Determine the (x, y) coordinate at the center of the cell enclosing the given text.  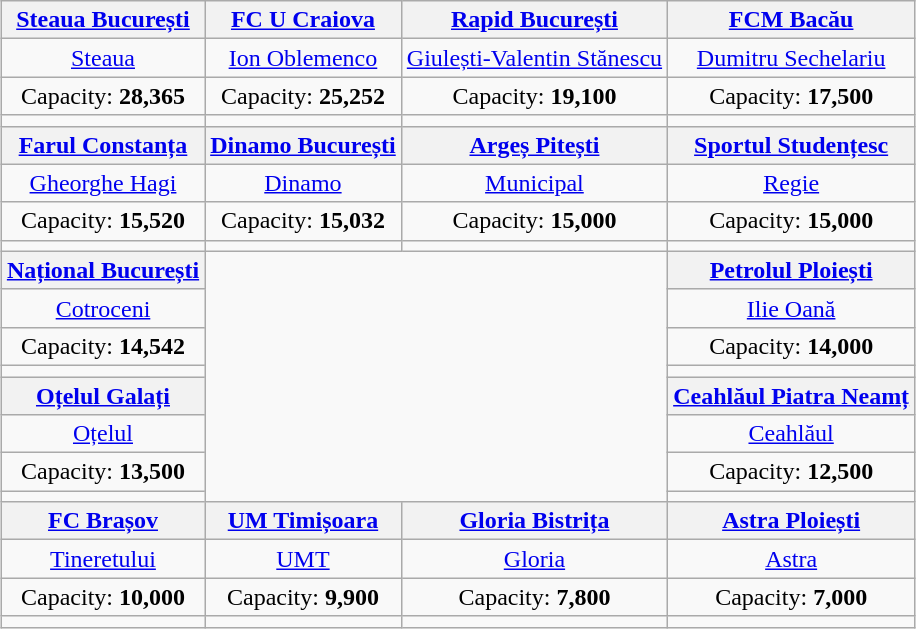
Petrolul Ploiești (792, 270)
Capacity: 7,800 (534, 597)
Gloria (534, 559)
Capacity: 10,000 (102, 597)
Capacity: 15,520 (102, 221)
FC U Craiova (304, 20)
Regie (792, 183)
Capacity: 14,000 (792, 346)
UMT (304, 559)
Capacity: 9,900 (304, 597)
UM Timișoara (304, 521)
Capacity: 13,500 (102, 472)
Oțelul Galați (102, 395)
Capacity: 28,365 (102, 96)
Gloria Bistrița (534, 521)
Capacity: 15,032 (304, 221)
FCM Bacău (792, 20)
Ceahlăul Piatra Neamț (792, 395)
Farul Constanța (102, 145)
Dumitru Sechelariu (792, 58)
Ion Oblemenco (304, 58)
Tineretului (102, 559)
Dinamo (304, 183)
Capacity: 14,542 (102, 346)
Ceahlăul (792, 434)
Steaua București (102, 20)
Cotroceni (102, 308)
Rapid București (534, 20)
Giulești-Valentin Stănescu (534, 58)
Dinamo București (304, 145)
Capacity: 7,000 (792, 597)
Ilie Oană (792, 308)
Capacity: 17,500 (792, 96)
Oțelul (102, 434)
Astra Ploiești (792, 521)
Steaua (102, 58)
Sportul Studențesc (792, 145)
Municipal (534, 183)
Argeș Pitești (534, 145)
Gheorghe Hagi (102, 183)
Național București (102, 270)
Capacity: 12,500 (792, 472)
Capacity: 19,100 (534, 96)
Astra (792, 559)
Capacity: 25,252 (304, 96)
FC Brașov (102, 521)
